Return (x, y) of the center of cell containing provided text 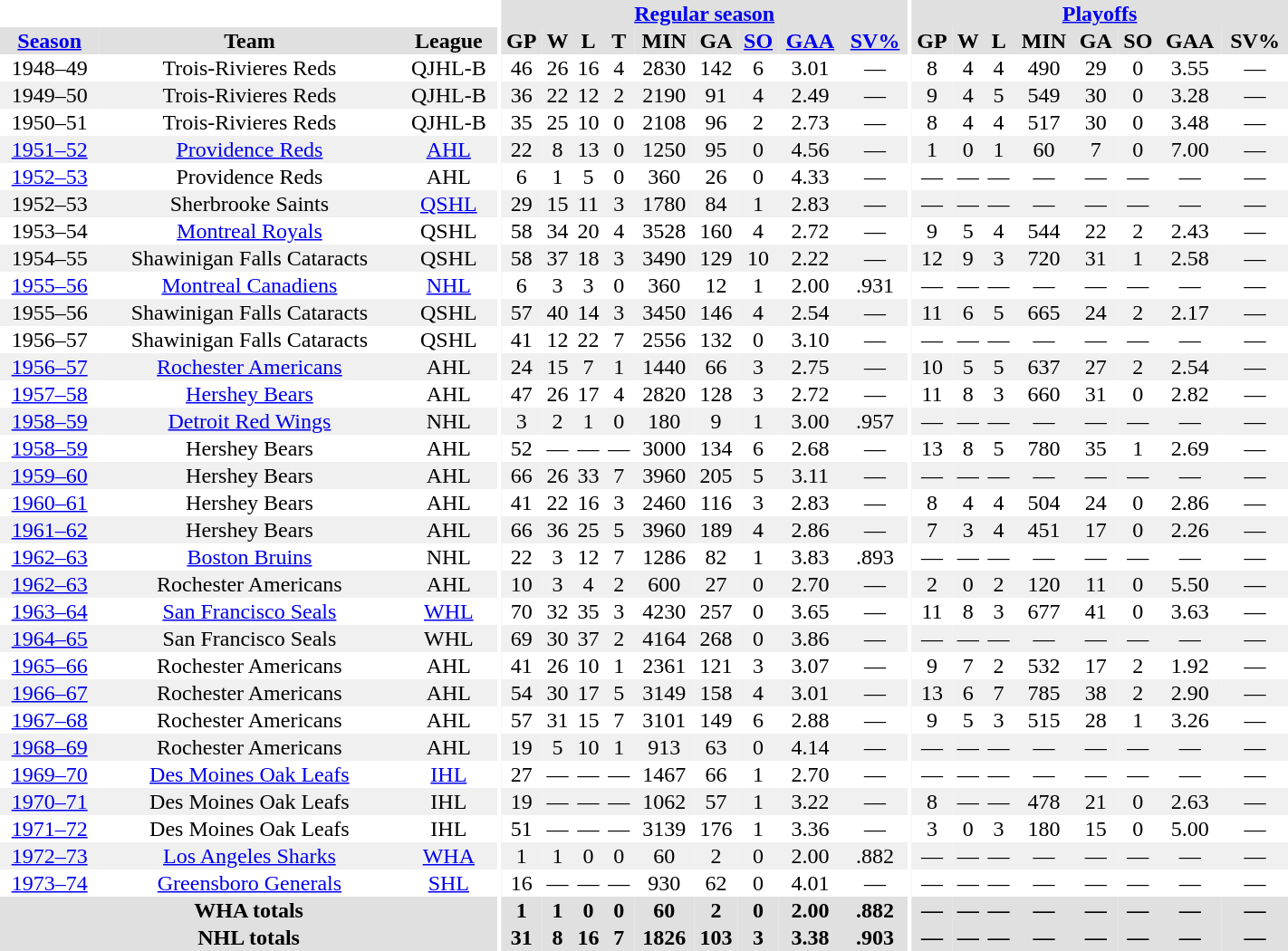
2.69 (1190, 448)
451 (1044, 530)
2108 (664, 122)
2820 (664, 394)
51 (522, 829)
1062 (664, 802)
33 (588, 475)
3490 (664, 258)
91 (716, 95)
1971–72 (49, 829)
3.48 (1190, 122)
4.14 (810, 747)
96 (716, 122)
Detroit Red Wings (249, 421)
4.01 (810, 883)
1440 (664, 367)
268 (716, 639)
Team (249, 41)
32 (558, 611)
176 (716, 829)
720 (1044, 258)
1951–52 (49, 149)
3.55 (1190, 68)
3.11 (810, 475)
2.58 (1190, 258)
Los Angeles Sharks (249, 856)
3.28 (1190, 95)
3450 (664, 312)
1949–50 (49, 95)
SHL (448, 883)
660 (1044, 394)
504 (1044, 503)
129 (716, 258)
Season (49, 41)
5.00 (1190, 829)
665 (1044, 312)
21 (1096, 802)
515 (1044, 720)
142 (716, 68)
2.68 (810, 448)
544 (1044, 231)
3.26 (1190, 720)
3.10 (810, 340)
2.82 (1190, 394)
1961–62 (49, 530)
2.63 (1190, 802)
47 (522, 394)
.957 (875, 421)
70 (522, 611)
132 (716, 340)
4.56 (810, 149)
103 (716, 937)
1953–54 (49, 231)
League (448, 41)
2460 (664, 503)
3.38 (810, 937)
158 (716, 693)
3000 (664, 448)
.893 (875, 557)
3.63 (1190, 611)
.903 (875, 937)
4230 (664, 611)
1826 (664, 937)
5.50 (1190, 584)
930 (664, 883)
3.86 (810, 639)
3101 (664, 720)
532 (1044, 666)
18 (588, 258)
2.26 (1190, 530)
160 (716, 231)
1780 (664, 204)
1970–71 (49, 802)
1954–55 (49, 258)
14 (588, 312)
1948–49 (49, 68)
Sherbrooke Saints (249, 204)
257 (716, 611)
7.00 (1190, 149)
2.90 (1190, 693)
Playoffs (1100, 14)
1972–73 (49, 856)
1966–67 (49, 693)
780 (1044, 448)
Regular season (705, 14)
1964–65 (49, 639)
62 (716, 883)
.931 (875, 285)
2830 (664, 68)
28 (1096, 720)
1968–69 (49, 747)
116 (716, 503)
120 (1044, 584)
Greensboro Generals (249, 883)
2.43 (1190, 231)
2.75 (810, 367)
478 (1044, 802)
637 (1044, 367)
Montreal Canadiens (249, 285)
128 (716, 394)
3.22 (810, 802)
T (619, 41)
1.92 (1190, 666)
2.73 (810, 122)
913 (664, 747)
1965–66 (49, 666)
677 (1044, 611)
NHL totals (248, 937)
54 (522, 693)
2190 (664, 95)
490 (1044, 68)
149 (716, 720)
2.88 (810, 720)
1950–51 (49, 122)
1467 (664, 774)
82 (716, 557)
1286 (664, 557)
2.49 (810, 95)
84 (716, 204)
549 (1044, 95)
3139 (664, 829)
3528 (664, 231)
2361 (664, 666)
2556 (664, 340)
63 (716, 747)
600 (664, 584)
95 (716, 149)
3.65 (810, 611)
4164 (664, 639)
2.17 (1190, 312)
3.36 (810, 829)
1973–74 (49, 883)
134 (716, 448)
2.22 (810, 258)
Boston Bruins (249, 557)
1959–60 (49, 475)
1967–68 (49, 720)
40 (558, 312)
785 (1044, 693)
Montreal Royals (249, 231)
WHA (448, 856)
38 (1096, 693)
1960–61 (49, 503)
3149 (664, 693)
WHA totals (248, 910)
146 (716, 312)
69 (522, 639)
3.00 (810, 421)
4.33 (810, 177)
517 (1044, 122)
20 (588, 231)
1963–64 (49, 611)
1957–58 (49, 394)
121 (716, 666)
46 (522, 68)
52 (522, 448)
34 (558, 231)
189 (716, 530)
1969–70 (49, 774)
3.07 (810, 666)
1250 (664, 149)
3.83 (810, 557)
205 (716, 475)
